Locate the cell with the specified text and output its [x, y] center coordinate. 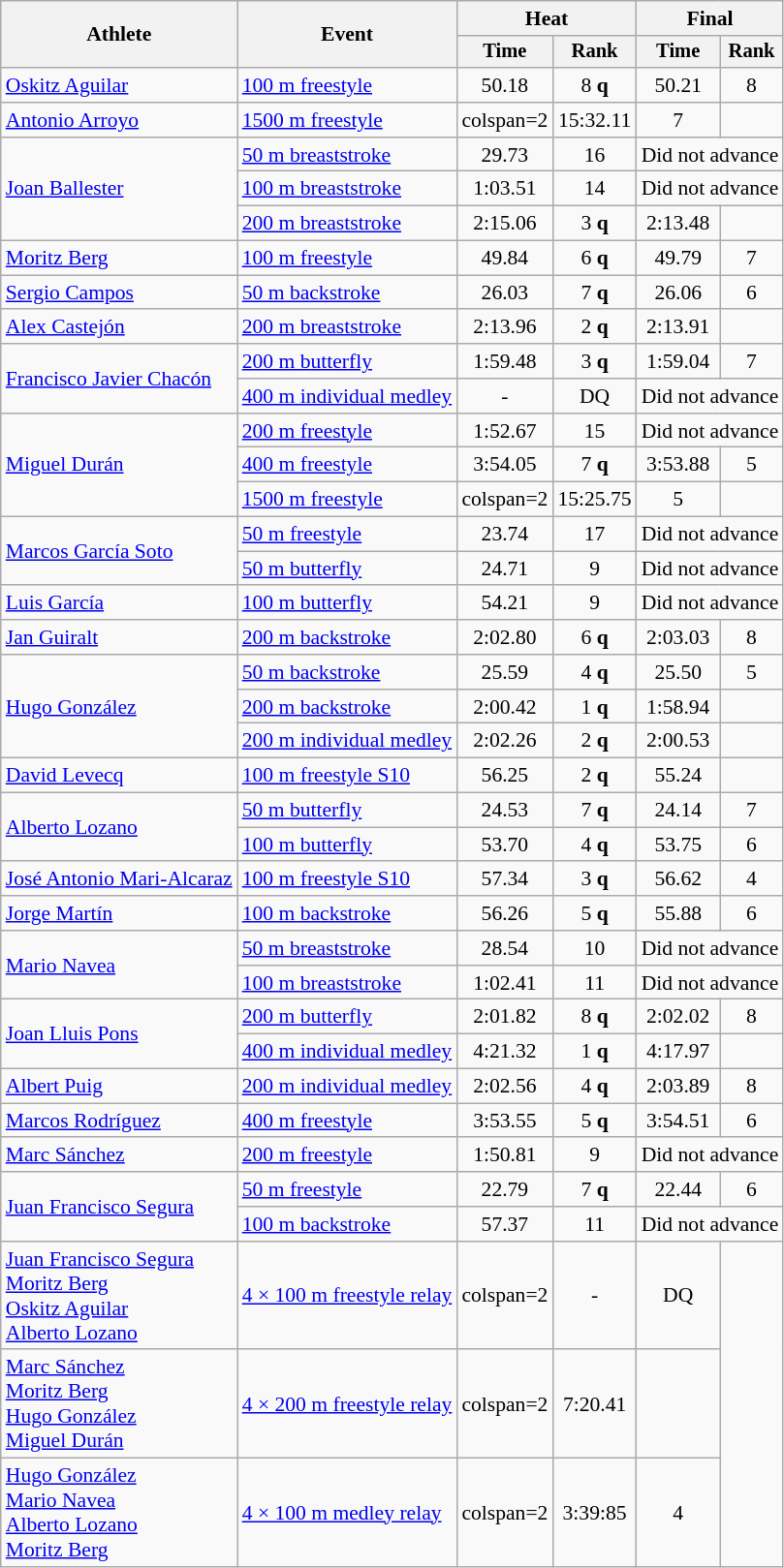
55.88 [678, 913]
Oskitz Aguilar [119, 85]
15:32.11 [594, 120]
10 [594, 948]
17 [594, 535]
2:00.42 [504, 707]
53.70 [504, 845]
56.25 [504, 776]
Hugo González [119, 707]
55.24 [678, 776]
Alberto Lozano [119, 827]
7:20.41 [594, 1404]
Juan Francisco SeguraMoritz BergOskitz AguilarAlberto Lozano [119, 1296]
1:02.41 [504, 983]
Albert Puig [119, 1087]
2:00.53 [678, 741]
25.59 [504, 672]
Alex Castejón [119, 327]
28.54 [504, 948]
50.21 [678, 85]
23.74 [504, 535]
Antonio Arroyo [119, 120]
2:02.26 [504, 741]
Jorge Martín [119, 913]
2:02.02 [678, 1017]
2:13.96 [504, 327]
26.03 [504, 292]
3:39:85 [594, 1513]
49.84 [504, 259]
29.73 [504, 155]
1:52.67 [504, 431]
2:02.56 [504, 1087]
Heat [547, 18]
Jan Guiralt [119, 637]
49.79 [678, 259]
José Antonio Mari-Alcaraz [119, 879]
4:21.32 [504, 1052]
4 × 100 m medley relay [347, 1513]
24.71 [504, 569]
3:54.05 [504, 465]
57.37 [504, 1224]
Juan Francisco Segura [119, 1207]
56.62 [678, 879]
Luis García [119, 603]
3:54.51 [678, 1121]
Event [347, 35]
4 × 100 m freestyle relay [347, 1296]
Joan Lluis Pons [119, 1034]
53.75 [678, 845]
2:13.91 [678, 327]
4:17.97 [678, 1052]
1:03.51 [504, 189]
Athlete [119, 35]
Final [710, 18]
David Levecq [119, 776]
Sergio Campos [119, 292]
24.53 [504, 811]
Miguel Durán [119, 465]
Francisco Javier Chacón [119, 378]
15:25.75 [594, 500]
25.50 [678, 672]
16 [594, 155]
2:15.06 [504, 224]
57.34 [504, 879]
15 [594, 431]
Moritz Berg [119, 259]
22.44 [678, 1189]
1:50.81 [504, 1155]
Joan Ballester [119, 190]
2:02.80 [504, 637]
1:58.94 [678, 707]
Marc SánchezMoritz BergHugo GonzálezMiguel Durán [119, 1404]
Marcos Rodríguez [119, 1121]
Hugo GonzálezMario NaveaAlberto LozanoMoritz Berg [119, 1513]
2:03.03 [678, 637]
24.14 [678, 811]
22.79 [504, 1189]
1:59.04 [678, 361]
2:13.48 [678, 224]
3:53.88 [678, 465]
56.26 [504, 913]
2:03.89 [678, 1087]
3:53.55 [504, 1121]
Marc Sánchez [119, 1155]
Marcos García Soto [119, 552]
Mario Navea [119, 965]
1:59.48 [504, 361]
26.06 [678, 292]
14 [594, 189]
50.18 [504, 85]
54.21 [504, 603]
4 × 200 m freestyle relay [347, 1404]
2:01.82 [504, 1017]
